Locate the cell with the specified text and output its [x, y] center coordinate. 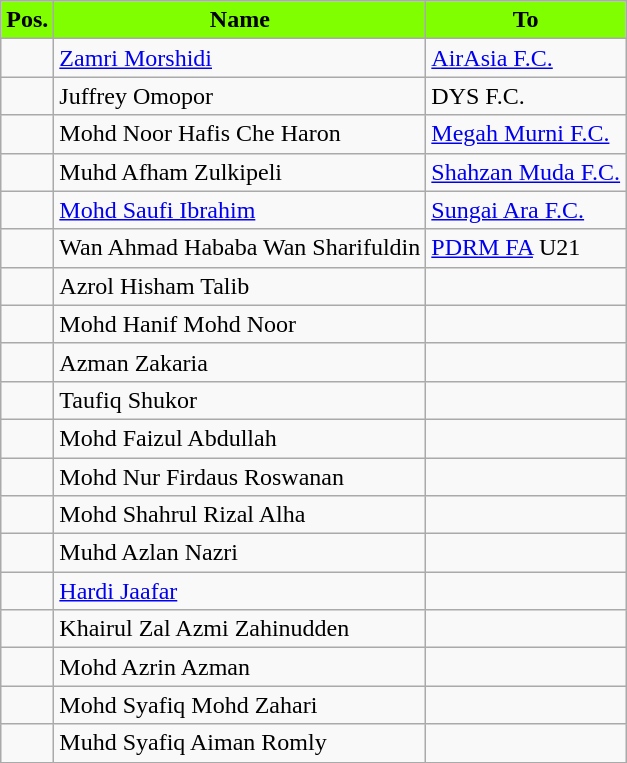
Juffrey Omopor [240, 96]
Muhd Syafiq Aiman Romly [240, 743]
Mohd Faizul Abdullah [240, 438]
Muhd Afham Zulkipeli [240, 172]
Sungai Ara F.C. [526, 210]
DYS F.C. [526, 96]
AirAsia F.C. [526, 58]
Shahzan Muda F.C. [526, 172]
Mohd Hanif Mohd Noor [240, 324]
PDRM FA U21 [526, 248]
Pos. [28, 20]
Mohd Saufi Ibrahim [240, 210]
Zamri Morshidi [240, 58]
Muhd Azlan Nazri [240, 553]
Mohd Shahrul Rizal Alha [240, 515]
Azrol Hisham Talib [240, 286]
Khairul Zal Azmi Zahinudden [240, 629]
Mohd Noor Hafis Che Haron [240, 134]
Mohd Syafiq Mohd Zahari [240, 705]
Wan Ahmad Hababa Wan Sharifuldin [240, 248]
Megah Murni F.C. [526, 134]
Mohd Nur Firdaus Roswanan [240, 477]
Azman Zakaria [240, 362]
Hardi Jaafar [240, 591]
To [526, 20]
Taufiq Shukor [240, 400]
Mohd Azrin Azman [240, 667]
Name [240, 20]
